Find where the given text appears and provide that cell's center as (X, Y) coordinate. 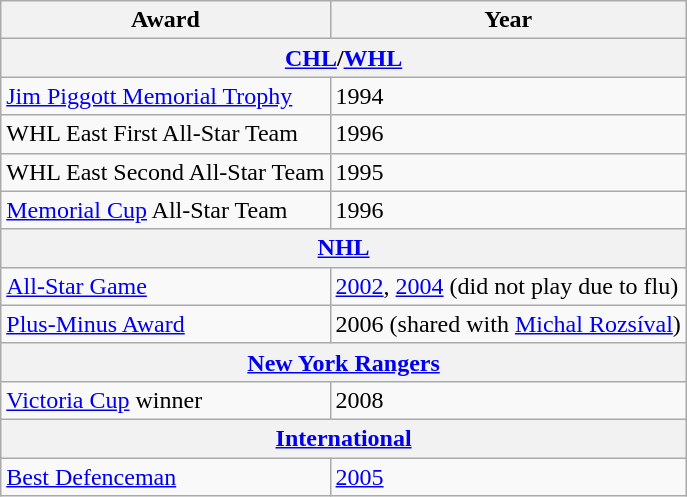
1994 (508, 96)
WHL East First All-Star Team (166, 134)
WHL East Second All-Star Team (166, 172)
Best Defenceman (166, 477)
Victoria Cup winner (166, 400)
Plus-Minus Award (166, 324)
All-Star Game (166, 286)
Memorial Cup All-Star Team (166, 210)
2002, 2004 (did not play due to flu) (508, 286)
2005 (508, 477)
NHL (344, 248)
2006 (shared with Michal Rozsíval) (508, 324)
1995 (508, 172)
Jim Piggott Memorial Trophy (166, 96)
International (344, 438)
CHL/WHL (344, 58)
2008 (508, 400)
Year (508, 20)
New York Rangers (344, 362)
Award (166, 20)
